Determine the [X, Y] coordinate at the center of the cell enclosing the given text.  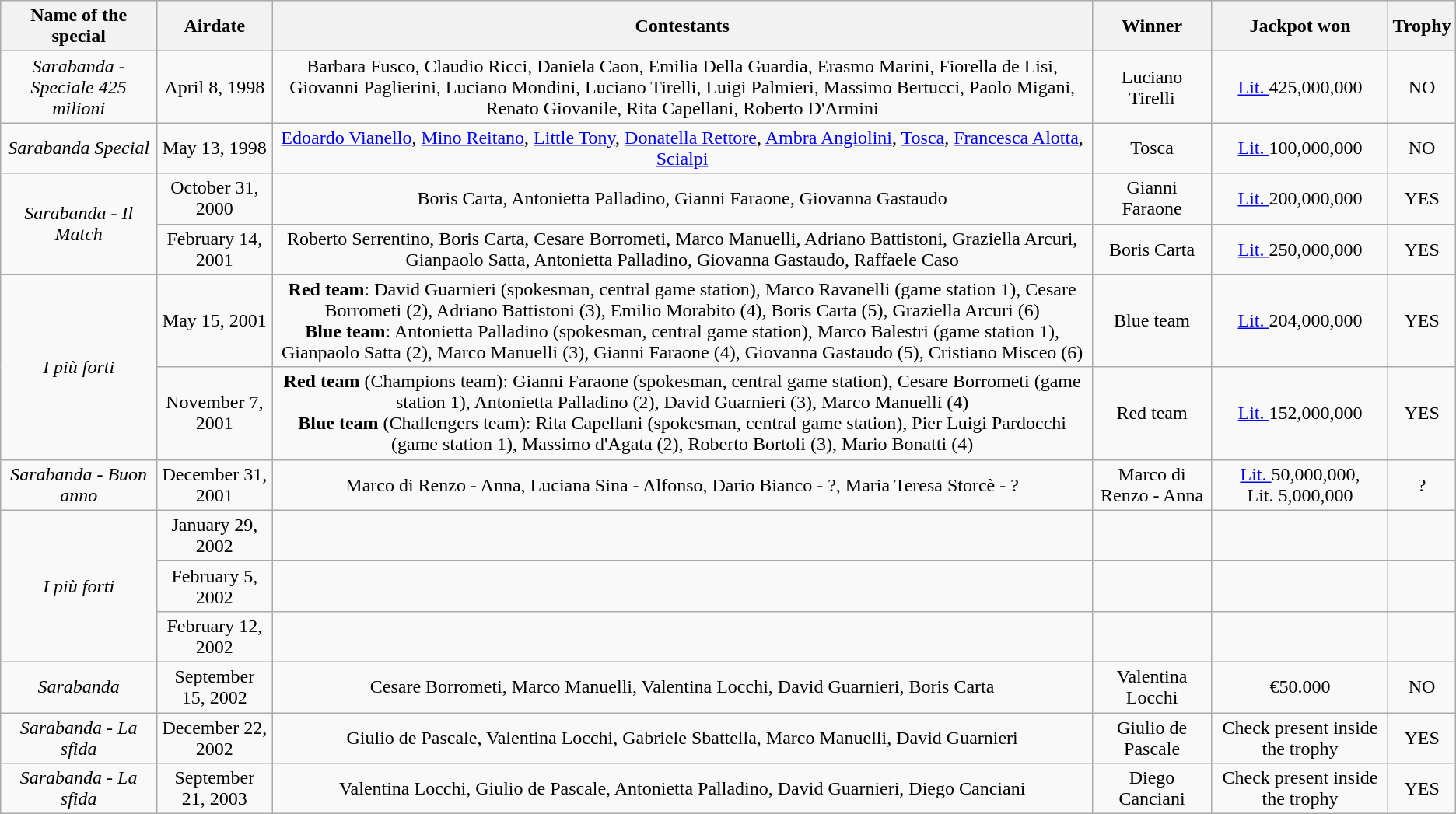
December 31, 2001 [215, 485]
Sarabanda - Il Match [79, 224]
Trophy [1422, 26]
Valentina Locchi [1152, 687]
Edoardo Vianello, Mino Reitano, Little Tony, Donatella Rettore, Ambra Angiolini, Tosca, Francesca Alotta, Scialpi [682, 148]
Sarabanda - Buon anno [79, 485]
February 14, 2001 [215, 249]
Lit. 425,000,000 [1300, 87]
May 13, 1998 [215, 148]
Gianni Faraone [1152, 199]
Marco di Renzo - Anna [1152, 485]
September 15, 2002 [215, 687]
Winner [1152, 26]
Luciano Tirelli [1152, 87]
Boris Carta [1152, 249]
Lit. 50,000,000, Lit. 5,000,000 [1300, 485]
Giulio de Pascale, Valentina Locchi, Gabriele Sbattella, Marco Manuelli, David Guarnieri [682, 737]
February 5, 2002 [215, 586]
Sarabanda Special [79, 148]
Cesare Borrometi, Marco Manuelli, Valentina Locchi, David Guarnieri, Boris Carta [682, 687]
January 29, 2002 [215, 535]
Valentina Locchi, Giulio de Pascale, Antonietta Palladino, David Guarnieri, Diego Canciani [682, 788]
Contestants [682, 26]
Blue team [1152, 320]
Sarabanda [79, 687]
Sarabanda - Speciale 425 milioni [79, 87]
Tosca [1152, 148]
Name of the special [79, 26]
? [1422, 485]
September 21, 2003 [215, 788]
Lit. 200,000,000 [1300, 199]
December 22, 2002 [215, 737]
Boris Carta, Antonietta Palladino, Gianni Faraone, Giovanna Gastaudo [682, 199]
Lit. 152,000,000 [1300, 414]
Giulio de Pascale [1152, 737]
Red team [1152, 414]
Jackpot won [1300, 26]
Airdate [215, 26]
February 12, 2002 [215, 636]
Lit. 250,000,000 [1300, 249]
October 31, 2000 [215, 199]
Marco di Renzo - Anna, Luciana Sina - Alfonso, Dario Bianco - ?, Maria Teresa Storcè - ? [682, 485]
Lit. 204,000,000 [1300, 320]
€50.000 [1300, 687]
May 15, 2001 [215, 320]
Lit. 100,000,000 [1300, 148]
Diego Canciani [1152, 788]
November 7, 2001 [215, 414]
April 8, 1998 [215, 87]
